From the cell containing the given text, extract its center point as [x, y] coordinate. 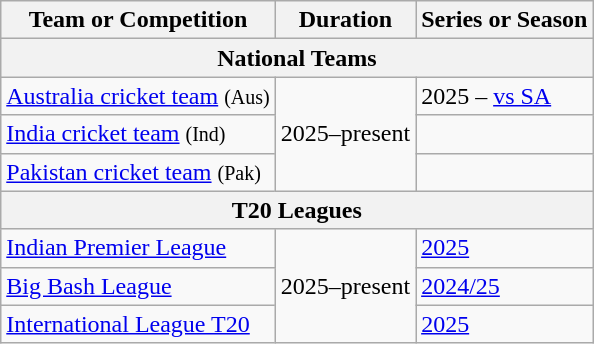
International League T20 [138, 324]
National Teams [297, 58]
Team or Competition [138, 20]
Australia cricket team (Aus) [138, 96]
Pakistan cricket team (Pak) [138, 172]
Indian Premier League [138, 248]
Series or Season [504, 20]
India cricket team (Ind) [138, 134]
Big Bash League [138, 286]
2024/25 [504, 286]
T20 Leagues [297, 210]
2025 – vs SA [504, 96]
Duration [345, 20]
